Detect which cell encompasses the target text, then output its [x, y] center coordinate. 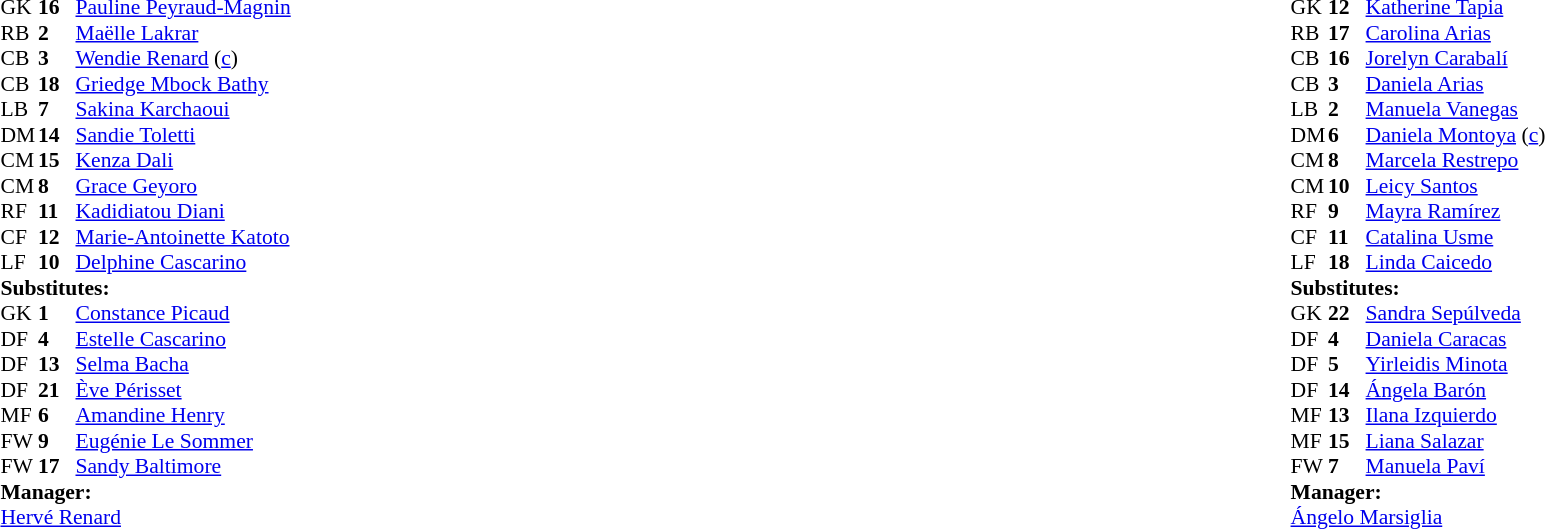
16 [1347, 59]
5 [1347, 365]
Grace Geyoro [184, 186]
Amandine Henry [184, 415]
Selma Bacha [184, 365]
21 [57, 390]
Substitutes: [145, 288]
Sakina Karchaoui [184, 109]
1 [57, 313]
Delphine Cascarino [184, 263]
Manager: [145, 492]
Kadidiatou Diani [184, 211]
Constance Picaud [184, 313]
Maëlle Lakrar [184, 33]
Sandy Baltimore [184, 467]
12 [57, 237]
Griedge Mbock Bathy [184, 84]
22 [1347, 313]
Wendie Renard (c) [184, 59]
Kenza Dali [184, 161]
Ève Périsset [184, 390]
Eugénie Le Sommer [184, 441]
Estelle Cascarino [184, 339]
Marie-Antoinette Katoto [184, 237]
Sandie Toletti [184, 135]
